From the cell containing the given text, extract its center point as (X, Y) coordinate. 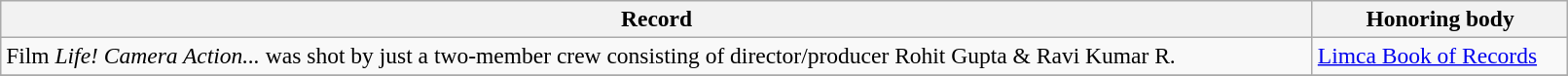
Limca Book of Records (1440, 56)
Record (657, 19)
Film Life! Camera Action... was shot by just a two-member crew consisting of director/producer Rohit Gupta & Ravi Kumar R. (657, 56)
Honoring body (1440, 19)
